Output the [X, Y] coordinate of the center of the cell containing the given text.  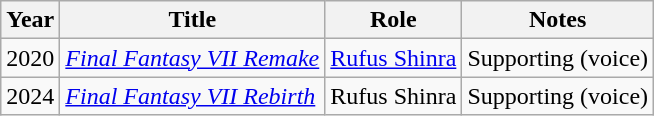
Final Fantasy VII Rebirth [192, 96]
2020 [30, 58]
Role [394, 20]
Notes [558, 20]
Title [192, 20]
Final Fantasy VII Remake [192, 58]
2024 [30, 96]
Year [30, 20]
